Provide the (X, Y) coordinate of the cell's center where the given text is located.  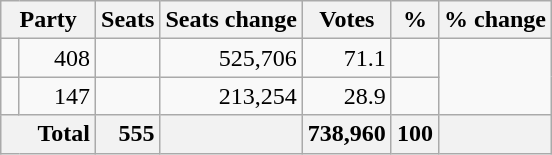
71.1 (346, 58)
% (414, 20)
28.9 (346, 96)
Seats (128, 20)
Seats change (231, 20)
Total (48, 134)
525,706 (231, 58)
408 (58, 58)
Party (48, 20)
738,960 (346, 134)
213,254 (231, 96)
555 (128, 134)
% change (494, 20)
147 (58, 96)
100 (414, 134)
Votes (346, 20)
